From the cell containing the given text, extract its center point as (X, Y) coordinate. 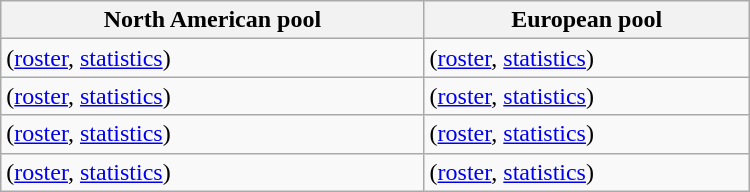
European pool (586, 20)
North American pool (212, 20)
